Detect which cell encompasses the target text, then output its (X, Y) center coordinate. 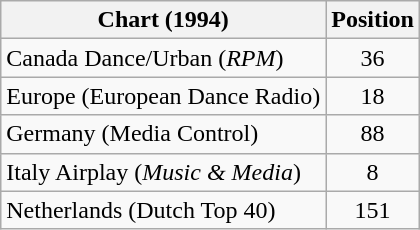
8 (373, 172)
Germany (Media Control) (164, 134)
Chart (1994) (164, 20)
88 (373, 134)
Netherlands (Dutch Top 40) (164, 210)
36 (373, 58)
151 (373, 210)
Canada Dance/Urban (RPM) (164, 58)
Italy Airplay (Music & Media) (164, 172)
Position (373, 20)
Europe (European Dance Radio) (164, 96)
18 (373, 96)
